Pinpoint the cell where the given text exists, returning its [X, Y] midpoint coordinate. 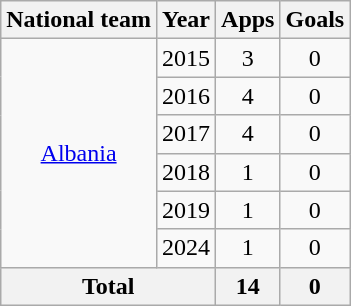
Year [186, 20]
2016 [186, 96]
14 [248, 286]
Apps [248, 20]
2017 [186, 134]
3 [248, 58]
Total [108, 286]
2024 [186, 248]
Albania [79, 153]
2018 [186, 172]
National team [79, 20]
2019 [186, 210]
Goals [315, 20]
2015 [186, 58]
